Identify which cell holds the provided text, then report its [X, Y] central coordinate. 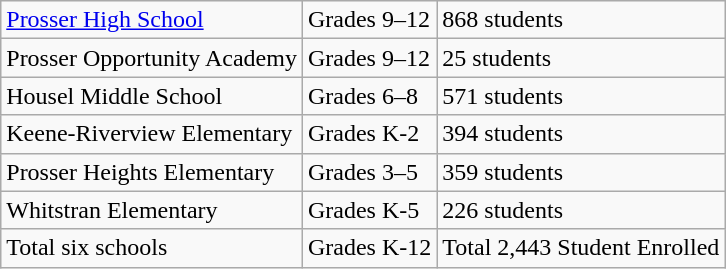
Grades 3–5 [369, 172]
Prosser Heights Elementary [152, 172]
226 students [581, 210]
Grades K-12 [369, 248]
Housel Middle School [152, 96]
25 students [581, 58]
868 students [581, 20]
394 students [581, 134]
571 students [581, 96]
Grades K-5 [369, 210]
Keene-Riverview Elementary [152, 134]
Prosser High School [152, 20]
Total 2,443 Student Enrolled [581, 248]
Grades 6–8 [369, 96]
Whitstran Elementary [152, 210]
Grades K-2 [369, 134]
Prosser Opportunity Academy [152, 58]
Total six schools [152, 248]
359 students [581, 172]
